Return [X, Y] of the center of cell containing provided text 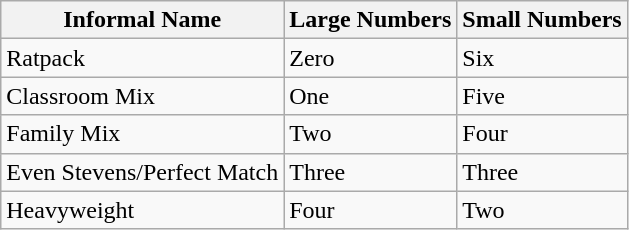
One [370, 96]
Large Numbers [370, 20]
Five [542, 96]
Zero [370, 58]
Classroom Mix [142, 96]
Informal Name [142, 20]
Even Stevens/Perfect Match [142, 172]
Six [542, 58]
Ratpack [142, 58]
Small Numbers [542, 20]
Heavyweight [142, 210]
Family Mix [142, 134]
